Search for the cell housing the specified text and yield its (X, Y) center coordinate. 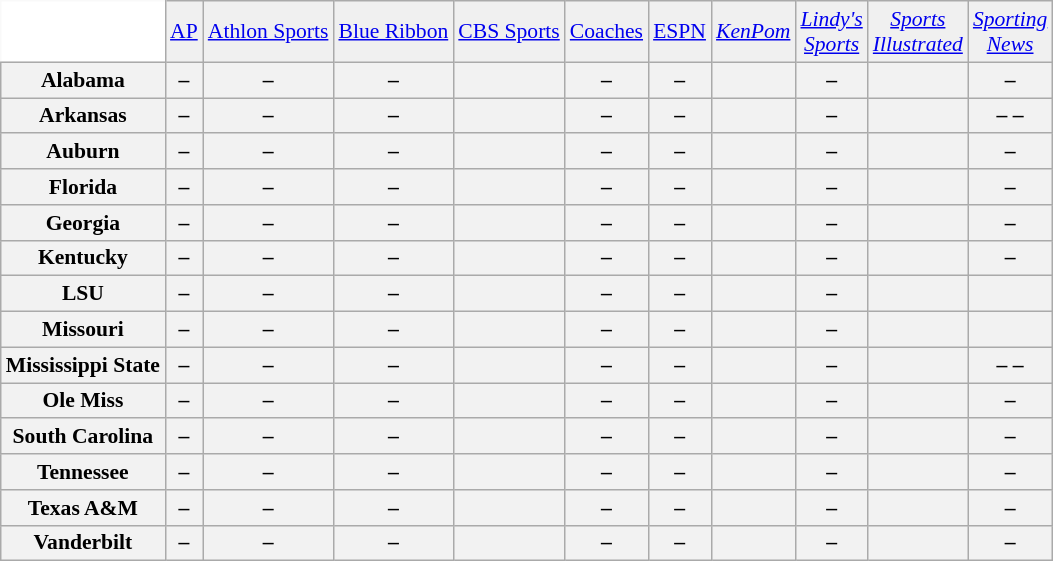
Ole Miss (83, 401)
ESPN (680, 32)
Florida (83, 187)
Alabama (83, 80)
Blue Ribbon (393, 32)
Auburn (83, 152)
CBS Sports (509, 32)
LSU (83, 294)
Texas A&M (83, 508)
Arkansas (83, 116)
AP (184, 32)
Missouri (83, 330)
Vanderbilt (83, 543)
Tennessee (83, 472)
SportsIllustrated (918, 32)
Coaches (606, 32)
South Carolina (83, 437)
SportingNews (1010, 32)
Lindy'sSports (831, 32)
Kentucky (83, 258)
Athlon Sports (268, 32)
KenPom (753, 32)
Georgia (83, 223)
Mississippi State (83, 365)
